Output the (X, Y) coordinate of the center of the cell containing the given text.  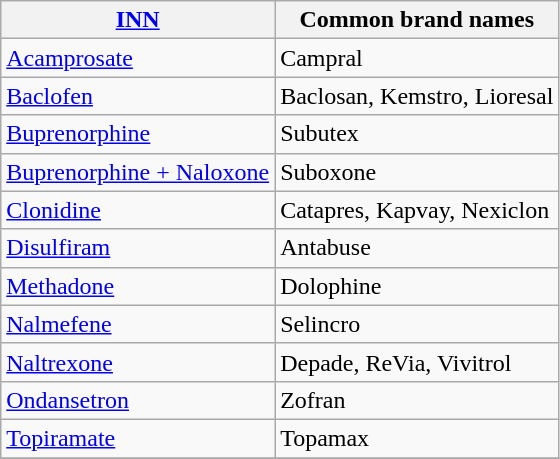
Topiramate (138, 438)
Campral (417, 58)
Methadone (138, 286)
Ondansetron (138, 400)
Suboxone (417, 172)
Common brand names (417, 20)
Nalmefene (138, 324)
Naltrexone (138, 362)
Catapres, Kapvay, Nexiclon (417, 210)
Zofran (417, 400)
Buprenorphine (138, 134)
Depade, ReVia, Vivitrol (417, 362)
Antabuse (417, 248)
Baclofen (138, 96)
Buprenorphine + Naloxone (138, 172)
Dolophine (417, 286)
Topamax (417, 438)
Selincro (417, 324)
Clonidine (138, 210)
INN (138, 20)
Baclosan, Kemstro, Lioresal (417, 96)
Acamprosate (138, 58)
Subutex (417, 134)
Disulfiram (138, 248)
